Locate the cell with the specified text and output its [x, y] center coordinate. 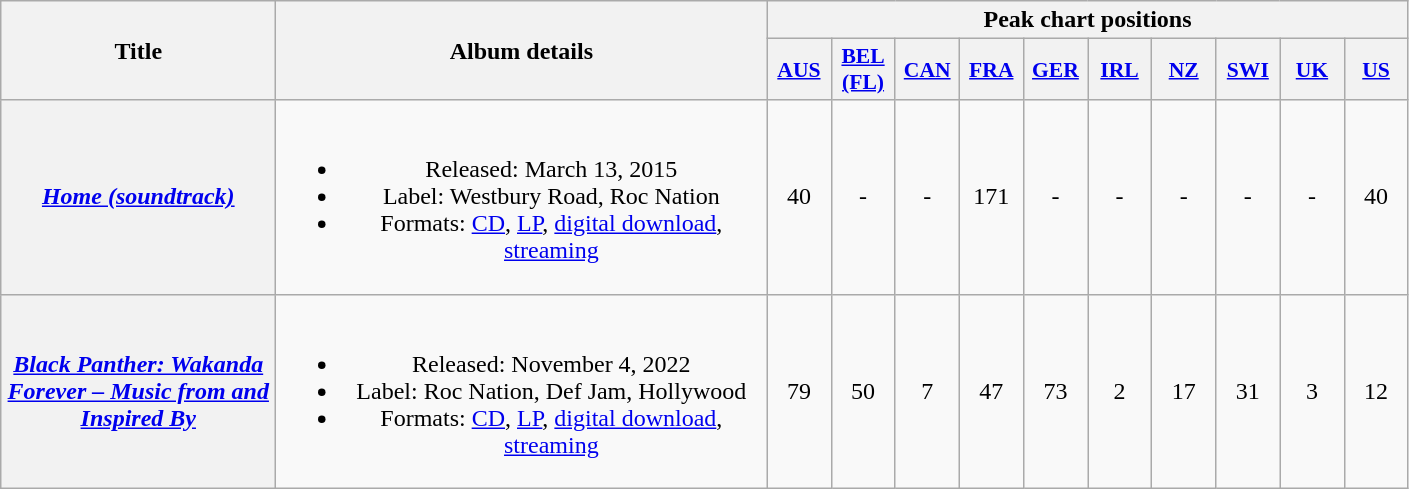
NZ [1184, 70]
171 [991, 197]
31 [1248, 391]
GER [1055, 70]
50 [863, 391]
2 [1120, 391]
SWI [1248, 70]
FRA [991, 70]
Peak chart positions [1088, 20]
AUS [799, 70]
47 [991, 391]
UK [1312, 70]
Album details [522, 50]
3 [1312, 391]
US [1376, 70]
Home (soundtrack) [138, 197]
BEL(FL) [863, 70]
73 [1055, 391]
Black Panther: Wakanda Forever – Music from and Inspired By [138, 391]
Released: November 4, 2022 Label: Roc Nation, Def Jam, HollywoodFormats: CD, LP, digital download, streaming [522, 391]
79 [799, 391]
12 [1376, 391]
Title [138, 50]
Released: March 13, 2015 Label: Westbury Road, Roc NationFormats: CD, LP, digital download, streaming [522, 197]
CAN [927, 70]
7 [927, 391]
17 [1184, 391]
IRL [1120, 70]
